Capture the cell that displays the provided text and extract its [x, y] central coordinate. 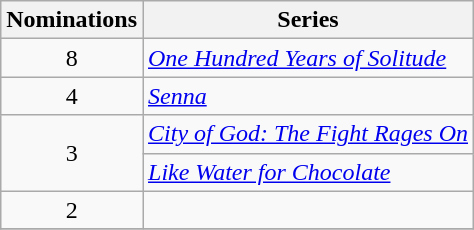
Senna [308, 96]
2 [72, 210]
Nominations [72, 20]
Series [308, 20]
8 [72, 58]
4 [72, 96]
3 [72, 153]
City of God: The Fight Rages On [308, 134]
Like Water for Chocolate [308, 172]
One Hundred Years of Solitude [308, 58]
